Search for the cell housing the specified text and yield its [X, Y] center coordinate. 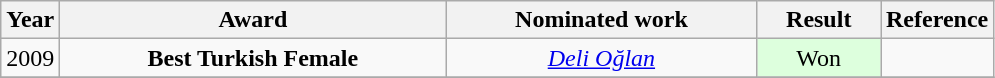
Reference [936, 20]
Deli Oğlan [602, 58]
Nominated work [602, 20]
Won [819, 58]
Year [30, 20]
2009 [30, 58]
Best Turkish Female [253, 58]
Award [253, 20]
Result [819, 20]
